Output the [x, y] coordinate of the center of the cell containing the given text.  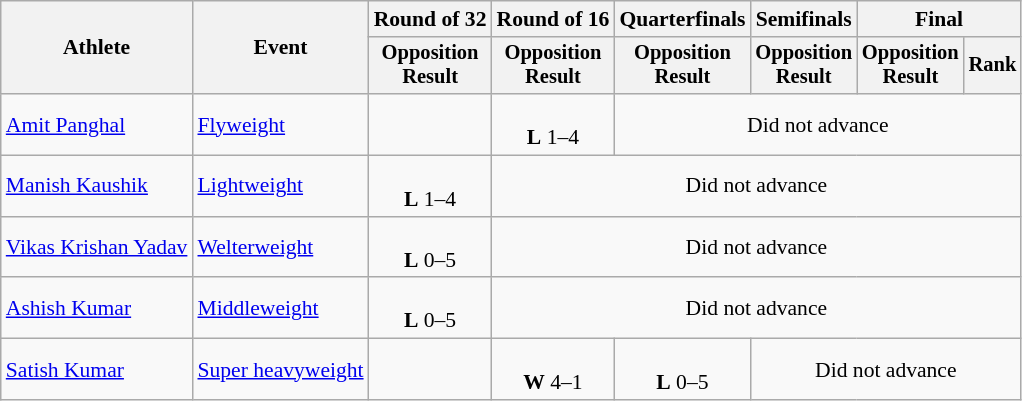
Vikas Krishan Yadav [97, 248]
Satish Kumar [97, 370]
Middleweight [280, 308]
Event [280, 48]
Lightweight [280, 186]
Round of 16 [554, 19]
Rank [993, 66]
Manish Kaushik [97, 186]
Quarterfinals [682, 19]
Round of 32 [430, 19]
Amit Panghal [97, 124]
Semifinals [804, 19]
Super heavyweight [280, 370]
Athlete [97, 48]
Ashish Kumar [97, 308]
Welterweight [280, 248]
W 4–1 [554, 370]
Final [939, 19]
Flyweight [280, 124]
